Return [x, y] of the center of cell containing provided text 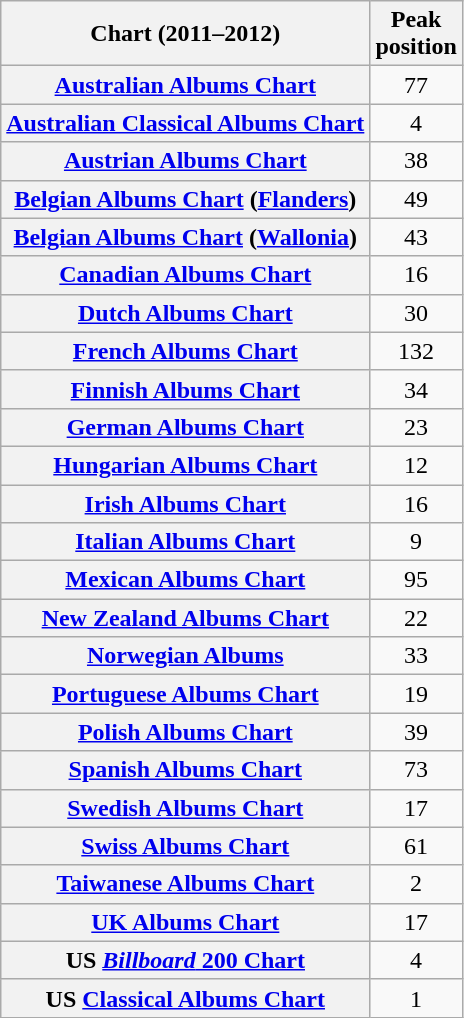
New Zealand Albums Chart [186, 618]
Canadian Albums Chart [186, 275]
Belgian Albums Chart (Wallonia) [186, 237]
38 [416, 161]
19 [416, 694]
9 [416, 542]
34 [416, 389]
US Classical Albums Chart [186, 998]
1 [416, 998]
22 [416, 618]
UK Albums Chart [186, 922]
77 [416, 85]
Chart (2011–2012) [186, 34]
Taiwanese Albums Chart [186, 884]
12 [416, 465]
Italian Albums Chart [186, 542]
73 [416, 770]
Hungarian Albums Chart [186, 465]
2 [416, 884]
Peakposition [416, 34]
Dutch Albums Chart [186, 313]
33 [416, 656]
Australian Classical Albums Chart [186, 123]
30 [416, 313]
61 [416, 846]
49 [416, 199]
Portuguese Albums Chart [186, 694]
Swiss Albums Chart [186, 846]
Spanish Albums Chart [186, 770]
Austrian Albums Chart [186, 161]
Irish Albums Chart [186, 503]
German Albums Chart [186, 427]
23 [416, 427]
Belgian Albums Chart (Flanders) [186, 199]
95 [416, 580]
French Albums Chart [186, 351]
Australian Albums Chart [186, 85]
Polish Albums Chart [186, 732]
Swedish Albums Chart [186, 808]
132 [416, 351]
43 [416, 237]
Mexican Albums Chart [186, 580]
Finnish Albums Chart [186, 389]
US Billboard 200 Chart [186, 960]
Norwegian Albums [186, 656]
39 [416, 732]
